Capture the cell that displays the provided text and extract its (X, Y) central coordinate. 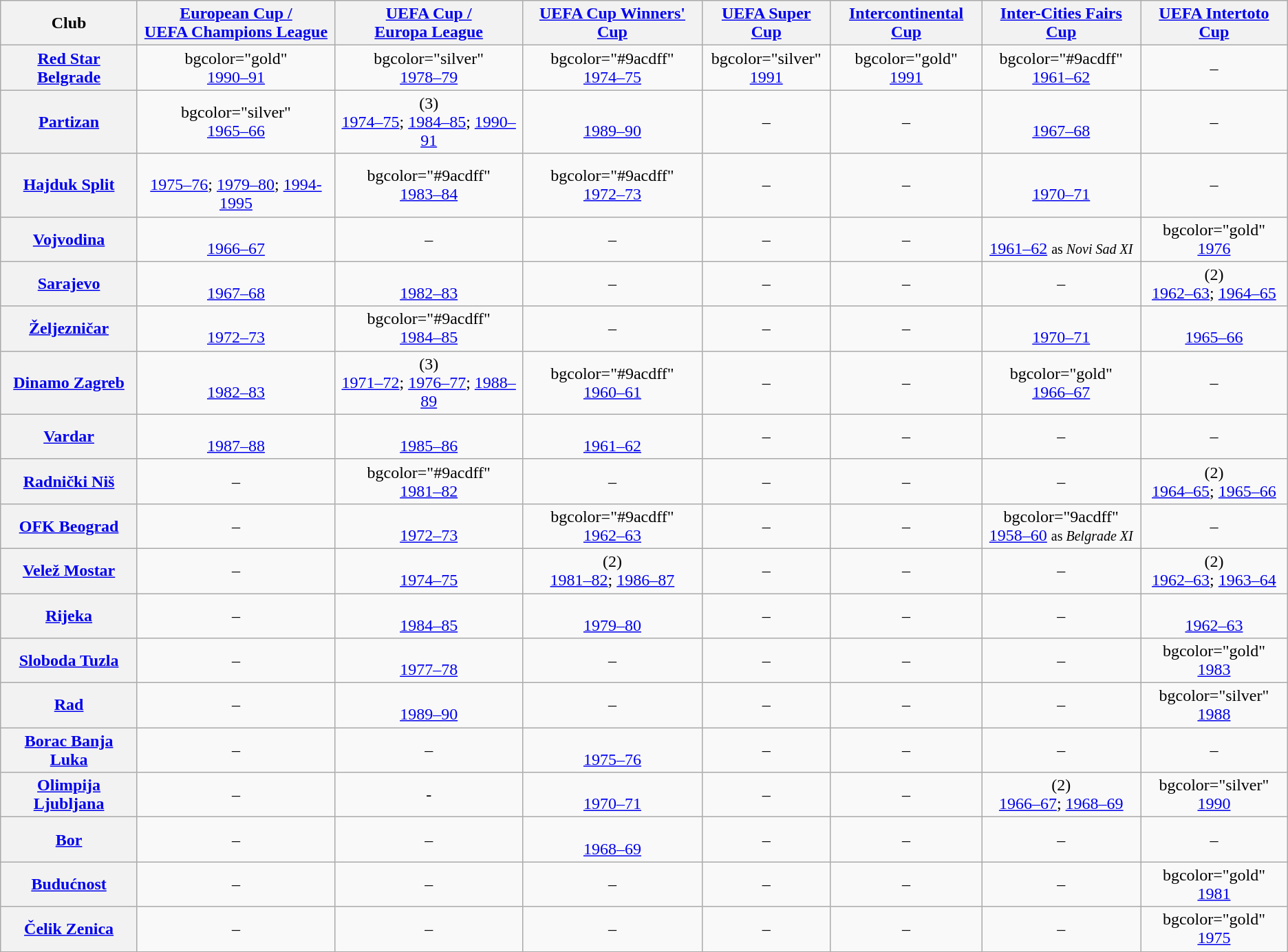
(3) 1974–75; 1984–85; 1990–91 (429, 122)
(2) 1962–63; 1964–65 (1214, 283)
bgcolor="#9acdff" 1972–73 (612, 185)
bgcolor="silver" 1991 (766, 67)
Radnički Niš (69, 482)
Borac Banja Luka (69, 750)
Inter-Cities Fairs Cup (1061, 23)
bgcolor="#9acdff" 1961–62 (1061, 67)
Olimpija Ljubljana (69, 795)
Sarajevo (69, 283)
bgcolor="silver" 1965–66 (235, 122)
1962–63 (1214, 615)
bgcolor="gold" 1983 (1214, 660)
Intercontinental Cup (906, 23)
1975–76; 1979–80; 1994-1995 (235, 185)
UEFA Cup / Europa League (429, 23)
UEFA Cup Winners' Cup (612, 23)
bgcolor="#9acdff" 1960–61 (612, 382)
Vojvodina (69, 239)
1977–78 (429, 660)
Bor (69, 839)
bgcolor="gold" 1966–67 (1061, 382)
UEFA Super Cup (766, 23)
(3) 1971–72; 1976–77; 1988–89 (429, 382)
bgcolor="9acdff" 1958–60 as Belgrade XI (1061, 526)
(2) 1981–82; 1986–87 (612, 571)
Budućnost (69, 885)
bgcolor="gold" 1991 (906, 67)
bgcolor="#9acdff" 1983–84 (429, 185)
bgcolor="#9acdff" 1984–85 (429, 329)
bgcolor="#9acdff" 1962–63 (612, 526)
bgcolor="gold" 1990–91 (235, 67)
1966–67 (235, 239)
bgcolor="silver" 1988 (1214, 706)
UEFA Intertoto Cup (1214, 23)
bgcolor="silver" 1978–79 (429, 67)
(2) 1964–65; 1965–66 (1214, 482)
1979–80 (612, 615)
bgcolor="gold" 1975 (1214, 929)
bgcolor="gold" 1981 (1214, 885)
bgcolor="silver" 1990 (1214, 795)
European Cup / UEFA Champions League (235, 23)
Čelik Zenica (69, 929)
(2) 1966–67; 1968–69 (1061, 795)
bgcolor="#9acdff" 1974–75 (612, 67)
Red Star Belgrade (69, 67)
Željezničar (69, 329)
1974–75 (429, 571)
1968–69 (612, 839)
1985–86 (429, 436)
1975–76 (612, 750)
Velež Mostar (69, 571)
Club (69, 23)
1984–85 (429, 615)
- (429, 795)
1961–62 as Novi Sad XI (1061, 239)
bgcolor="#9acdff" 1981–82 (429, 482)
Hajduk Split (69, 185)
1987–88 (235, 436)
1965–66 (1214, 329)
Partizan (69, 122)
Dinamo Zagreb (69, 382)
Rad (69, 706)
bgcolor="gold" 1976 (1214, 239)
Sloboda Tuzla (69, 660)
(2) 1962–63; 1963–64 (1214, 571)
Vardar (69, 436)
OFK Beograd (69, 526)
1961–62 (612, 436)
Rijeka (69, 615)
